Capture the cell that displays the provided text and extract its [X, Y] central coordinate. 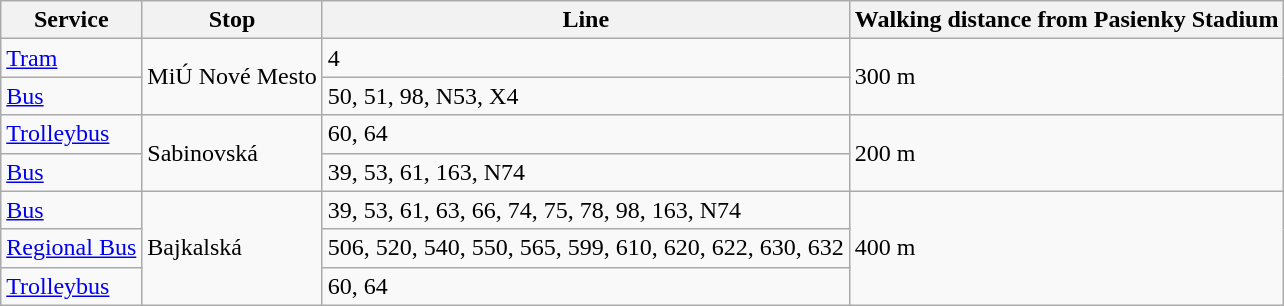
Line [586, 20]
506, 520, 540, 550, 565, 599, 610, 620, 622, 630, 632 [586, 248]
Walking distance from Pasienky Stadium [1066, 20]
Stop [232, 20]
Tram [72, 58]
39, 53, 61, 63, 66, 74, 75, 78, 98, 163, N74 [586, 210]
MiÚ Nové Mesto [232, 77]
Service [72, 20]
50, 51, 98, N53, X4 [586, 96]
300 m [1066, 77]
4 [586, 58]
200 m [1066, 153]
400 m [1066, 248]
Sabinovská [232, 153]
39, 53, 61, 163, N74 [586, 172]
Regional Bus [72, 248]
Bajkalská [232, 248]
